Scan for the cell matching the given text and deliver its [x, y] coordinate at center. 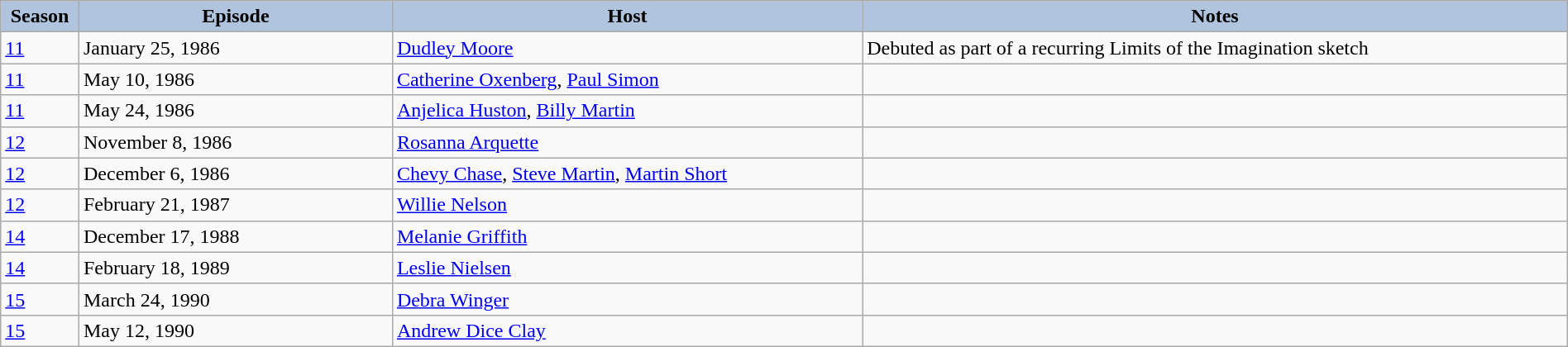
Notes [1216, 17]
March 24, 1990 [235, 299]
May 24, 1986 [235, 111]
Season [40, 17]
Anjelica Huston, Billy Martin [627, 111]
Rosanna Arquette [627, 142]
Leslie Nielsen [627, 268]
May 10, 1986 [235, 79]
Dudley Moore [627, 48]
December 6, 1986 [235, 173]
Melanie Griffith [627, 236]
December 17, 1988 [235, 236]
November 8, 1986 [235, 142]
February 18, 1989 [235, 268]
Debuted as part of a recurring Limits of the Imagination sketch [1216, 48]
Episode [235, 17]
Andrew Dice Clay [627, 330]
January 25, 1986 [235, 48]
Catherine Oxenberg, Paul Simon [627, 79]
Willie Nelson [627, 205]
February 21, 1987 [235, 205]
Host [627, 17]
May 12, 1990 [235, 330]
Chevy Chase, Steve Martin, Martin Short [627, 173]
Debra Winger [627, 299]
